Output the (x, y) coordinate of the center of the cell containing the given text.  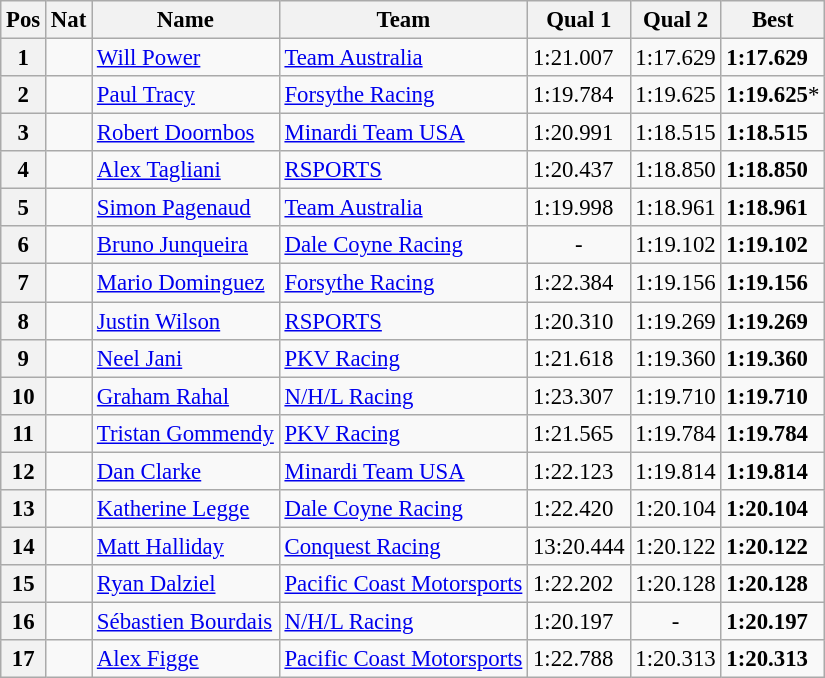
Sébastien Bourdais (186, 621)
7 (24, 283)
15 (24, 584)
Dan Clarke (186, 471)
1:21.565 (579, 433)
Best (773, 20)
4 (24, 170)
Paul Tracy (186, 95)
13 (24, 509)
Nat (69, 20)
1:22.123 (579, 471)
Tristan Gommendy (186, 433)
Will Power (186, 58)
Conquest Racing (404, 546)
1:19.998 (579, 208)
1:20.310 (579, 321)
11 (24, 433)
1 (24, 58)
Katherine Legge (186, 509)
1:22.420 (579, 509)
5 (24, 208)
17 (24, 659)
9 (24, 358)
1:21.007 (579, 58)
Bruno Junqueira (186, 245)
1:19.625* (773, 95)
Pos (24, 20)
Mario Dominguez (186, 283)
3 (24, 133)
14 (24, 546)
Qual 1 (579, 20)
1:22.384 (579, 283)
Ryan Dalziel (186, 584)
Justin Wilson (186, 321)
13:20.444 (579, 546)
8 (24, 321)
2 (24, 95)
Name (186, 20)
1:22.202 (579, 584)
Graham Rahal (186, 396)
12 (24, 471)
Team (404, 20)
Neel Jani (186, 358)
1:23.307 (579, 396)
Simon Pagenaud (186, 208)
Alex Tagliani (186, 170)
Robert Doornbos (186, 133)
1:20.991 (579, 133)
10 (24, 396)
Matt Halliday (186, 546)
Qual 2 (676, 20)
1:21.618 (579, 358)
1:19.625 (676, 95)
1:22.788 (579, 659)
Alex Figge (186, 659)
1:20.437 (579, 170)
16 (24, 621)
6 (24, 245)
